Scan for the cell matching the given text and deliver its [x, y] coordinate at center. 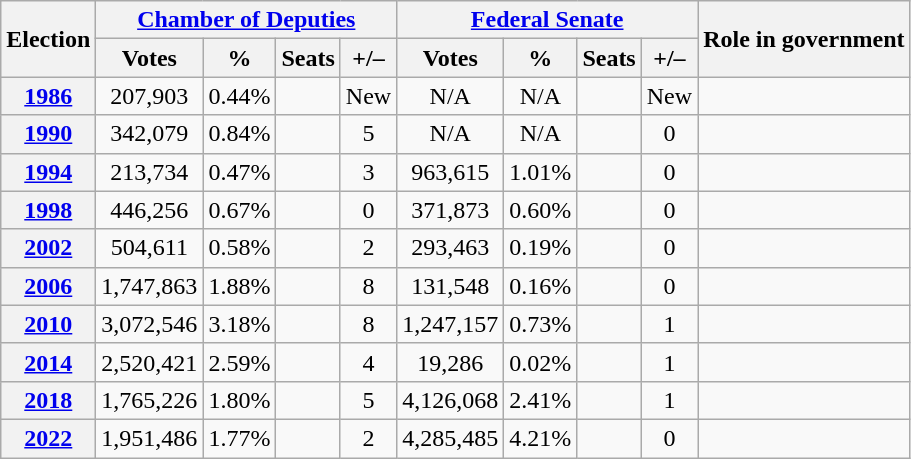
342,079 [150, 134]
Chamber of Deputies [246, 20]
1.01% [540, 172]
3.18% [240, 324]
Federal Senate [548, 20]
371,873 [450, 210]
2022 [48, 438]
0.84% [240, 134]
446,256 [150, 210]
213,734 [150, 172]
1990 [48, 134]
0.19% [540, 248]
Election [48, 39]
3 [368, 172]
2010 [48, 324]
0.67% [240, 210]
963,615 [450, 172]
293,463 [450, 248]
0.16% [540, 286]
0.60% [540, 210]
207,903 [150, 96]
3,072,546 [150, 324]
0.73% [540, 324]
2018 [48, 400]
1.80% [240, 400]
4,285,485 [450, 438]
1998 [48, 210]
4 [368, 362]
0.47% [240, 172]
2002 [48, 248]
2,520,421 [150, 362]
1,247,157 [450, 324]
0.58% [240, 248]
2014 [48, 362]
1,951,486 [150, 438]
1,747,863 [150, 286]
1.77% [240, 438]
1994 [48, 172]
2.59% [240, 362]
Role in government [804, 39]
1986 [48, 96]
4,126,068 [450, 400]
1.88% [240, 286]
131,548 [450, 286]
1,765,226 [150, 400]
2006 [48, 286]
0.02% [540, 362]
4.21% [540, 438]
0.44% [240, 96]
19,286 [450, 362]
504,611 [150, 248]
2.41% [540, 400]
